Extract the [x, y] coordinate from the center of the cell holding the provided text.  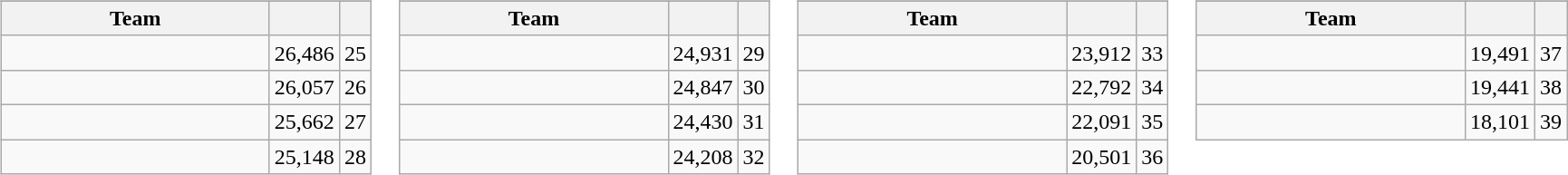
30 [754, 87]
35 [1153, 122]
26 [355, 87]
22,792 [1102, 87]
31 [754, 122]
26,057 [305, 87]
25,148 [305, 157]
39 [1550, 122]
37 [1550, 53]
24,430 [703, 122]
23,912 [1102, 53]
26,486 [305, 53]
38 [1550, 87]
24,931 [703, 53]
18,101 [1499, 122]
24,847 [703, 87]
19,441 [1499, 87]
28 [355, 157]
19,491 [1499, 53]
34 [1153, 87]
33 [1153, 53]
32 [754, 157]
29 [754, 53]
22,091 [1102, 122]
27 [355, 122]
24,208 [703, 157]
25 [355, 53]
36 [1153, 157]
20,501 [1102, 157]
25,662 [305, 122]
